Identify which cell holds the provided text, then report its (x, y) central coordinate. 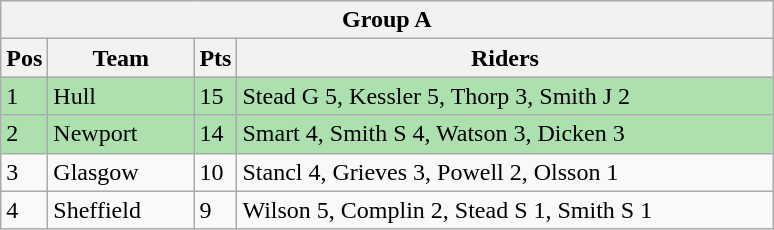
Team (121, 58)
Pos (24, 58)
1 (24, 96)
Riders (505, 58)
Stancl 4, Grieves 3, Powell 2, Olsson 1 (505, 172)
4 (24, 210)
9 (216, 210)
3 (24, 172)
Wilson 5, Complin 2, Stead S 1, Smith S 1 (505, 210)
15 (216, 96)
Newport (121, 134)
Pts (216, 58)
Group A (387, 20)
2 (24, 134)
Stead G 5, Kessler 5, Thorp 3, Smith J 2 (505, 96)
Sheffield (121, 210)
Smart 4, Smith S 4, Watson 3, Dicken 3 (505, 134)
10 (216, 172)
Hull (121, 96)
14 (216, 134)
Glasgow (121, 172)
